Scan for the cell matching the given text and deliver its (X, Y) coordinate at center. 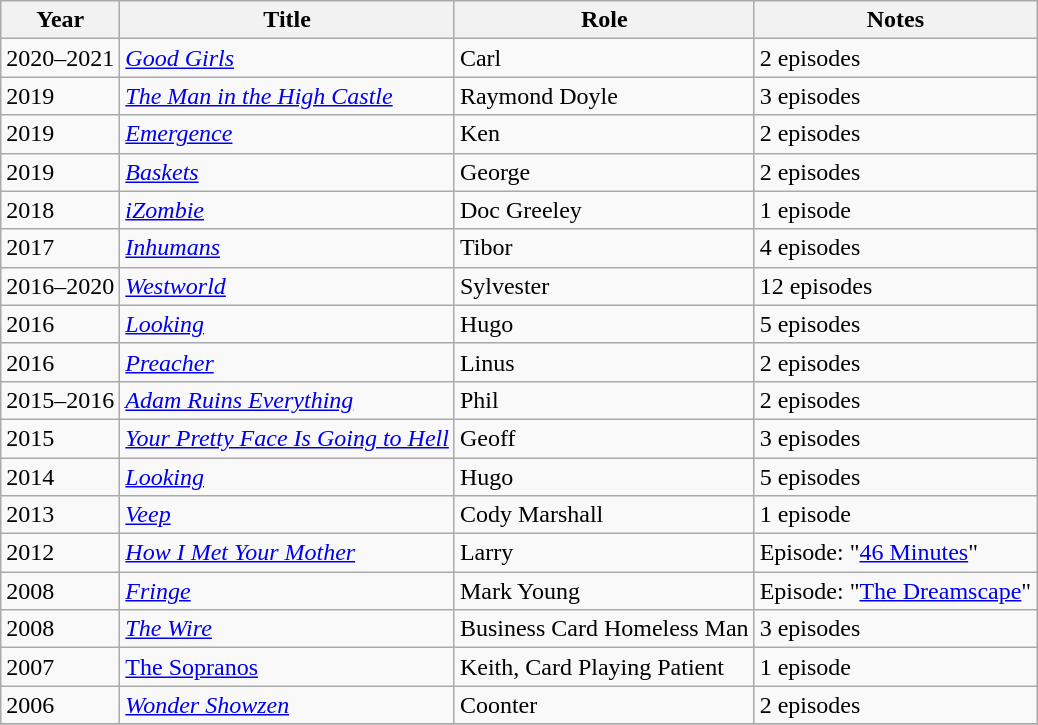
2013 (60, 515)
12 episodes (896, 286)
2007 (60, 667)
Coonter (604, 705)
Episode: "The Dreamscape" (896, 591)
Doc Greeley (604, 210)
Title (288, 20)
Episode: "46 Minutes" (896, 553)
2006 (60, 705)
Sylvester (604, 286)
Ken (604, 134)
Keith, Card Playing Patient (604, 667)
Wonder Showzen (288, 705)
2020–2021 (60, 58)
The Man in the High Castle (288, 96)
Mark Young (604, 591)
2012 (60, 553)
Phil (604, 400)
Linus (604, 362)
The Wire (288, 629)
Inhumans (288, 248)
2017 (60, 248)
2015 (60, 438)
2016–2020 (60, 286)
Adam Ruins Everything (288, 400)
iZombie (288, 210)
Larry (604, 553)
Raymond Doyle (604, 96)
The Sopranos (288, 667)
4 episodes (896, 248)
George (604, 172)
Geoff (604, 438)
Tibor (604, 248)
Baskets (288, 172)
Veep (288, 515)
Year (60, 20)
How I Met Your Mother (288, 553)
Notes (896, 20)
Emergence (288, 134)
Your Pretty Face Is Going to Hell (288, 438)
Carl (604, 58)
2015–2016 (60, 400)
Good Girls (288, 58)
Role (604, 20)
Westworld (288, 286)
2018 (60, 210)
Preacher (288, 362)
Fringe (288, 591)
2014 (60, 477)
Business Card Homeless Man (604, 629)
Cody Marshall (604, 515)
